Extract the [X, Y] coordinate from the center of the cell holding the provided text.  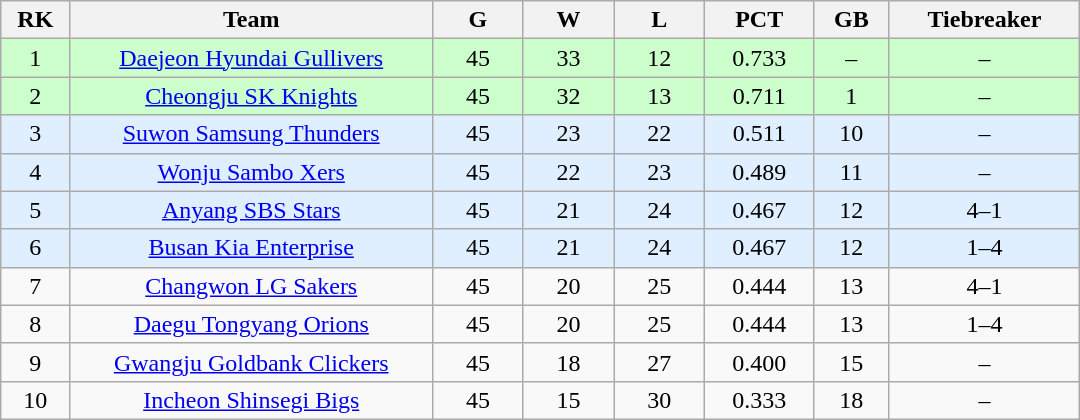
Changwon LG Sakers [252, 286]
5 [36, 210]
8 [36, 324]
0.711 [760, 96]
L [660, 20]
3 [36, 134]
0.400 [760, 362]
Team [252, 20]
Suwon Samsung Thunders [252, 134]
7 [36, 286]
G [478, 20]
Daegu Tongyang Orions [252, 324]
Cheongju SK Knights [252, 96]
0.733 [760, 58]
33 [568, 58]
Anyang SBS Stars [252, 210]
Tiebreaker [984, 20]
6 [36, 248]
27 [660, 362]
11 [852, 172]
W [568, 20]
30 [660, 400]
0.511 [760, 134]
0.489 [760, 172]
2 [36, 96]
32 [568, 96]
4 [36, 172]
0.333 [760, 400]
GB [852, 20]
Busan Kia Enterprise [252, 248]
Incheon Shinsegi Bigs [252, 400]
Wonju Sambo Xers [252, 172]
9 [36, 362]
Gwangju Goldbank Clickers [252, 362]
RK [36, 20]
PCT [760, 20]
Daejeon Hyundai Gullivers [252, 58]
